Pinpoint the cell where the given text exists, returning its [x, y] midpoint coordinate. 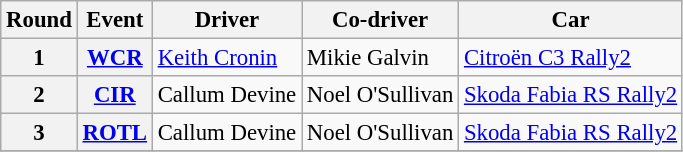
1 [39, 58]
ROTL [114, 133]
Event [114, 20]
3 [39, 133]
Mikie Galvin [380, 58]
Car [571, 20]
WCR [114, 58]
2 [39, 95]
Keith Cronin [226, 58]
Co-driver [380, 20]
Round [39, 20]
Citroën C3 Rally2 [571, 58]
CIR [114, 95]
Driver [226, 20]
